Return the (x, y) coordinate for the center point of the cell that contains the specified text.  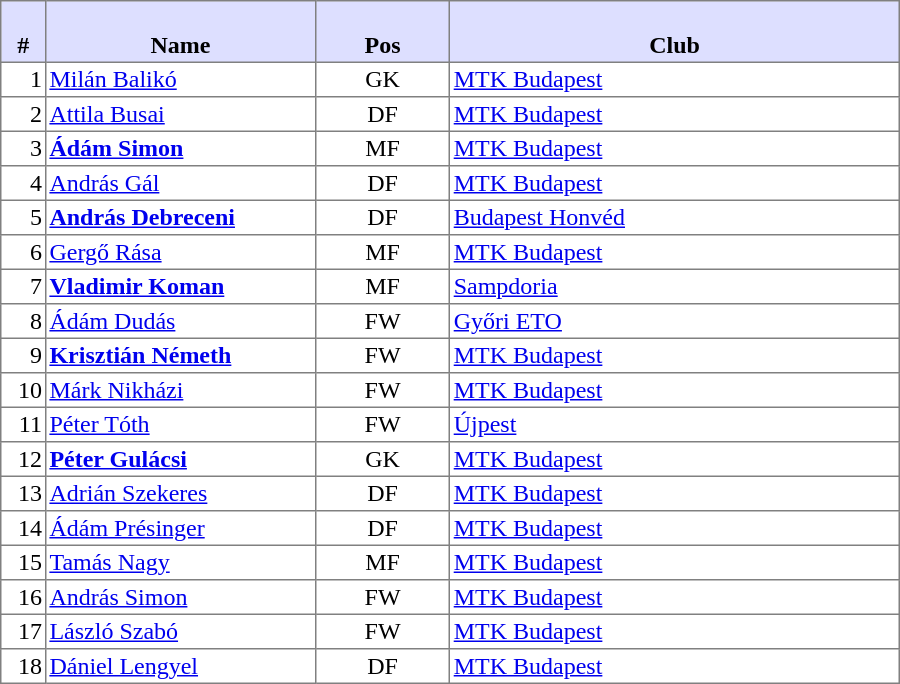
13 (24, 493)
# (24, 32)
12 (24, 459)
8 (24, 321)
András Gál (181, 183)
4 (24, 183)
5 (24, 217)
Krisztián Németh (181, 355)
11 (24, 424)
Sampdoria (674, 286)
András Simon (181, 597)
Adrián Szekeres (181, 493)
Péter Tóth (181, 424)
Dániel Lengyel (181, 666)
Vladimir Koman (181, 286)
7 (24, 286)
15 (24, 562)
Pos (382, 32)
Attila Busai (181, 114)
2 (24, 114)
Tamás Nagy (181, 562)
Club (674, 32)
1 (24, 79)
10 (24, 390)
14 (24, 528)
9 (24, 355)
Gergő Rása (181, 252)
Budapest Honvéd (674, 217)
Győri ETO (674, 321)
3 (24, 148)
Ádám Dudás (181, 321)
6 (24, 252)
Péter Gulácsi (181, 459)
17 (24, 631)
Újpest (674, 424)
László Szabó (181, 631)
Márk Nikházi (181, 390)
András Debreceni (181, 217)
Name (181, 32)
Ádám Simon (181, 148)
Milán Balikó (181, 79)
18 (24, 666)
Ádám Présinger (181, 528)
16 (24, 597)
